For the text-containing cell, return its midpoint in (X, Y) coordinate format. 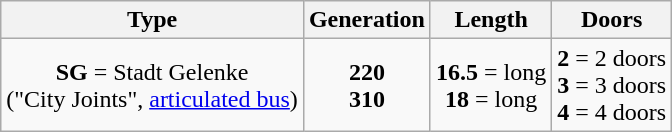
Type (152, 20)
SG = Stadt Gelenke("City Joints", articulated bus) (152, 85)
2 = 2 doors3 = 3 doors4 = 4 doors (612, 85)
16.5 = long18 = long (490, 85)
220310 (366, 85)
Generation (366, 20)
Doors (612, 20)
Length (490, 20)
